For the text-containing cell, return its midpoint in [X, Y] coordinate format. 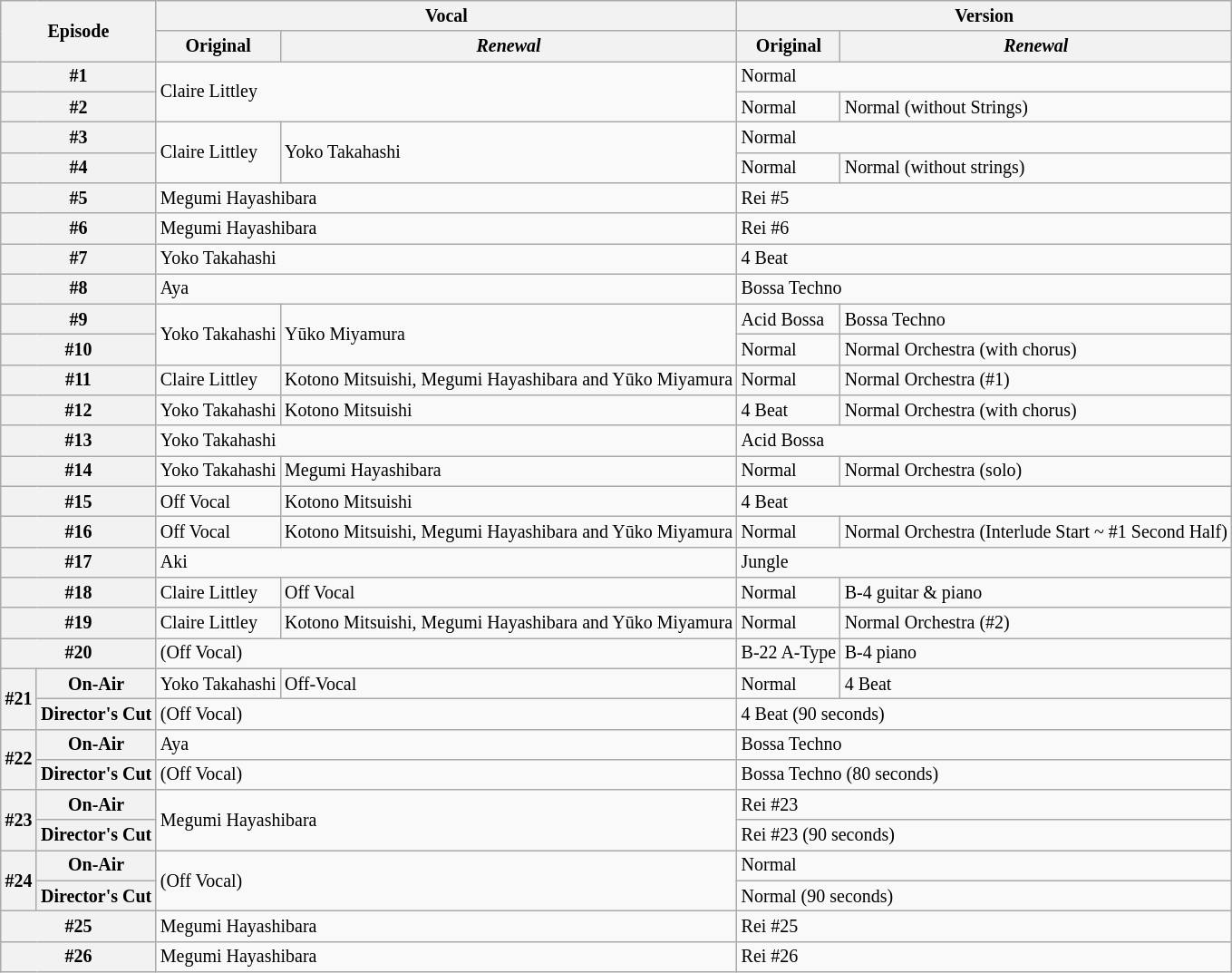
#6 [78, 229]
#22 [18, 760]
#15 [78, 502]
#5 [78, 198]
#3 [78, 138]
Rei #25 [985, 927]
B-4 guitar & piano [1036, 593]
Normal Orchestra (#1) [1036, 381]
Rei #5 [985, 198]
B-4 piano [1036, 653]
#25 [78, 927]
Normal Orchestra (solo) [1036, 472]
Yūko Miyamura [508, 336]
#12 [78, 410]
Rei #6 [985, 229]
Rei #23 (90 seconds) [985, 836]
#10 [78, 350]
#16 [78, 531]
#8 [78, 288]
Aki [446, 562]
Rei #23 [985, 805]
#21 [18, 698]
Episode [78, 31]
#17 [78, 562]
#7 [78, 259]
Normal (without strings) [1036, 167]
Normal Orchestra (Interlude Start ~ #1 Second Half) [1036, 531]
Normal (without Strings) [1036, 107]
#1 [78, 76]
#23 [18, 820]
Normal (90 seconds) [985, 896]
#13 [78, 441]
4 Beat (90 seconds) [985, 715]
Bossa Techno (80 seconds) [985, 774]
B-22 A-Type [789, 653]
#9 [78, 319]
#11 [78, 381]
Off-Vocal [508, 684]
#14 [78, 472]
Version [985, 16]
#2 [78, 107]
Normal Orchestra (#2) [1036, 622]
#19 [78, 622]
#4 [78, 167]
Rei #26 [985, 958]
#20 [78, 653]
Vocal [446, 16]
#24 [18, 881]
#26 [78, 958]
#18 [78, 593]
Jungle [985, 562]
